Capture the cell that displays the provided text and extract its (x, y) central coordinate. 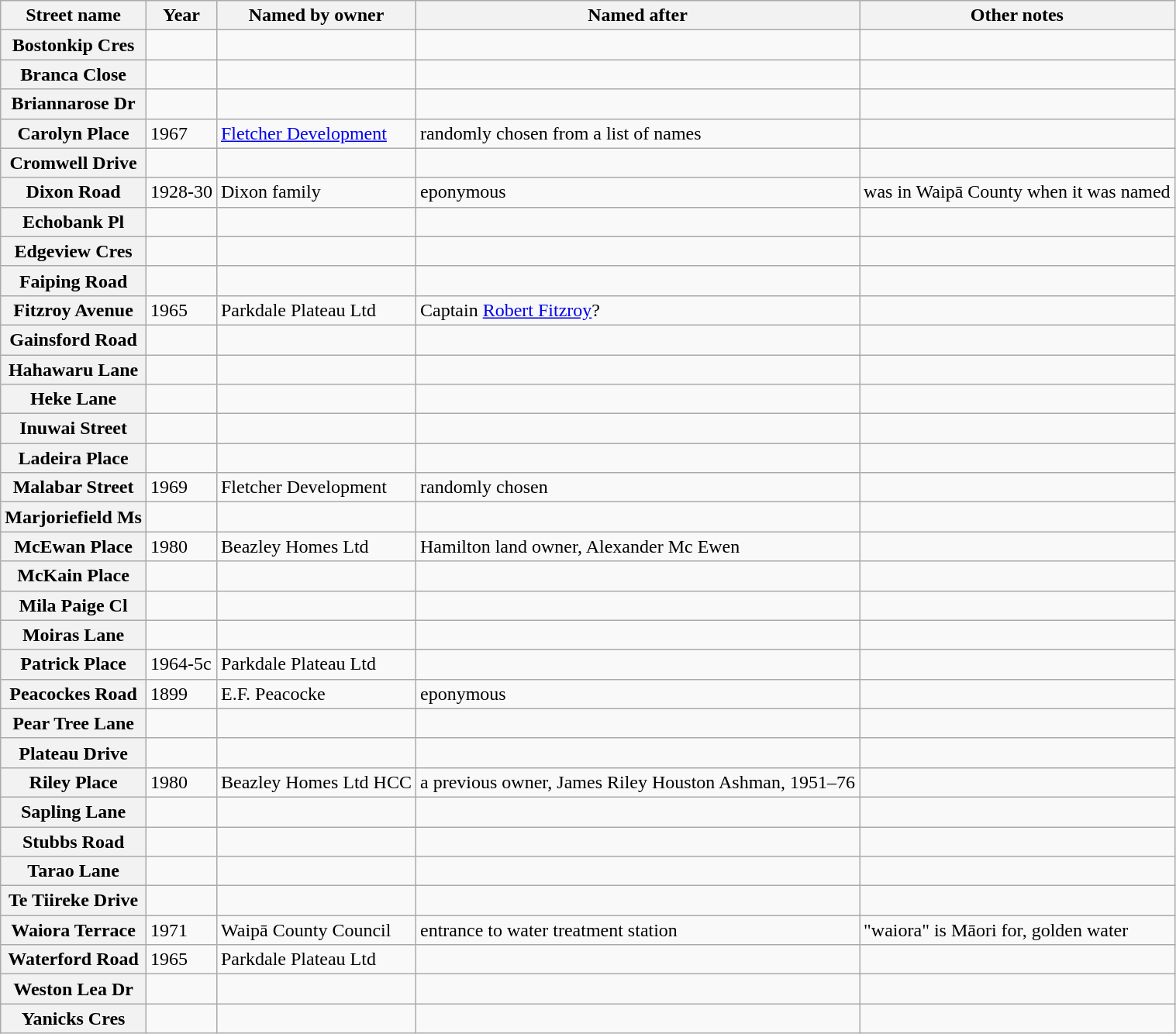
Briannarose Dr (74, 104)
Sapling Lane (74, 812)
1899 (181, 694)
1928-30 (181, 192)
Carolyn Place (74, 133)
Inuwai Street (74, 429)
Fitzroy Avenue (74, 310)
Waterford Road (74, 960)
was in Waipā County when it was named (1017, 192)
Dixon family (316, 192)
Marjoriefield Ms (74, 517)
Hahawaru Lane (74, 370)
Peacockes Road (74, 694)
Ladeira Place (74, 458)
entrance to water treatment station (637, 930)
1967 (181, 133)
a previous owner, James Riley Houston Ashman, 1951–76 (637, 782)
E.F. Peacocke (316, 694)
Edgeview Cres (74, 251)
Hamilton land owner, Alexander Mc Ewen (637, 546)
Mila Paige Cl (74, 605)
1964-5c (181, 664)
Stubbs Road (74, 841)
Other notes (1017, 16)
Echobank Pl (74, 222)
Patrick Place (74, 664)
Dixon Road (74, 192)
Weston Lea Dr (74, 989)
Yanicks Cres (74, 1018)
Beazley Homes Ltd (316, 546)
Captain Robert Fitzroy? (637, 310)
McKain Place (74, 576)
Street name (74, 16)
Faiping Road (74, 281)
Year (181, 16)
McEwan Place (74, 546)
Waipā County Council (316, 930)
"waiora" is Māori for, golden water (1017, 930)
Gainsford Road (74, 339)
Riley Place (74, 782)
Waiora Terrace (74, 930)
Moiras Lane (74, 635)
Pear Tree Lane (74, 723)
Malabar Street (74, 488)
Bostonkip Cres (74, 45)
1971 (181, 930)
Branca Close (74, 74)
Tarao Lane (74, 871)
Named after (637, 16)
1969 (181, 488)
Heke Lane (74, 399)
randomly chosen (637, 488)
randomly chosen from a list of names (637, 133)
Te Tiireke Drive (74, 901)
Beazley Homes Ltd HCC (316, 782)
Plateau Drive (74, 753)
Named by owner (316, 16)
Cromwell Drive (74, 163)
